Capture the cell that displays the provided text and extract its (x, y) central coordinate. 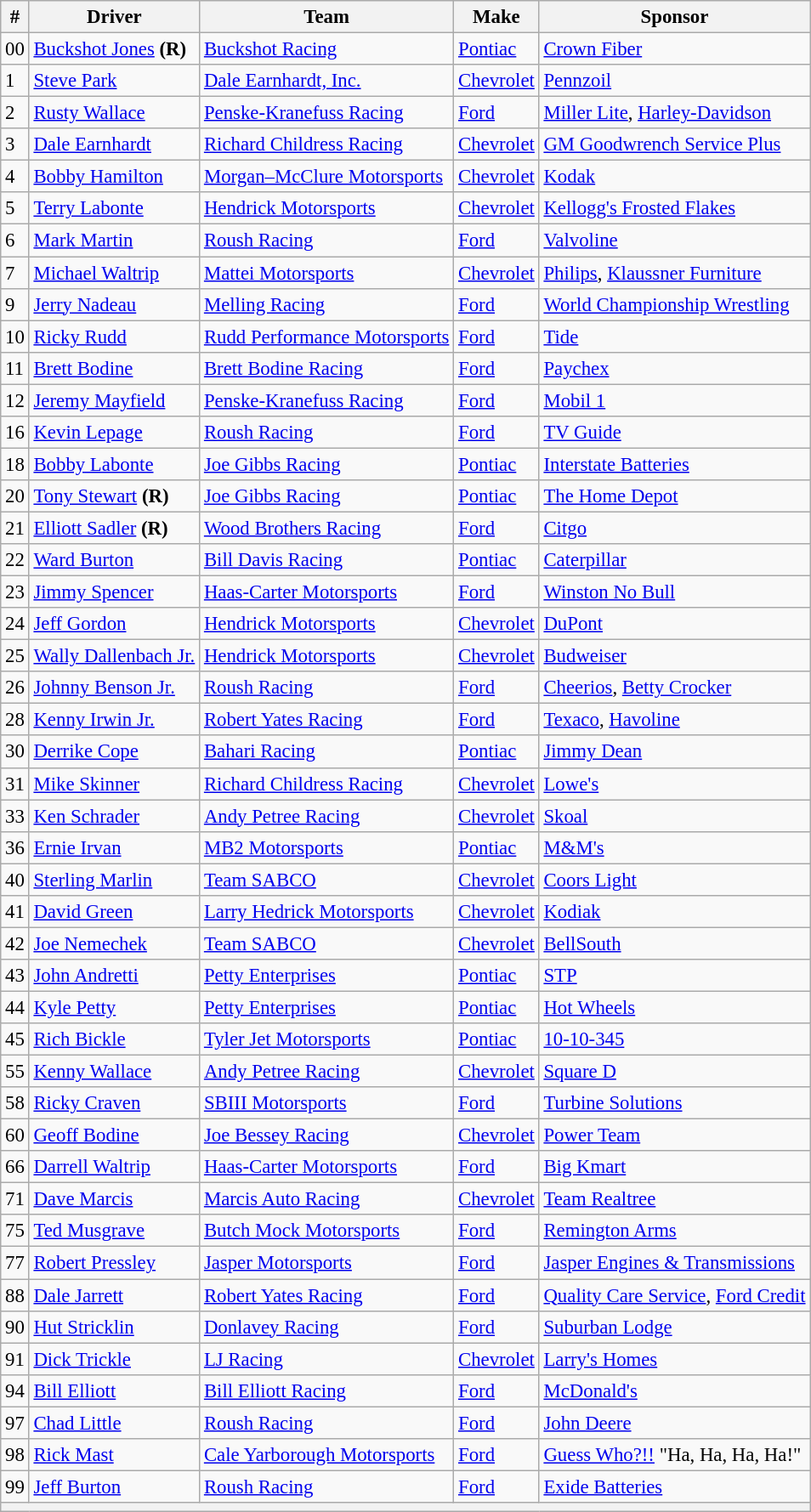
11 (15, 368)
BellSouth (675, 943)
Dale Jarrett (114, 1295)
Interstate Batteries (675, 464)
26 (15, 688)
Remington Arms (675, 1232)
Larry Hedrick Motorsports (326, 912)
Dale Earnhardt, Inc. (326, 81)
John Deere (675, 1423)
Buckshot Jones (R) (114, 49)
Ken Schrader (114, 816)
20 (15, 496)
Quality Care Service, Ford Credit (675, 1295)
Melling Racing (326, 304)
Jimmy Dean (675, 752)
Sponsor (675, 17)
Elliott Sadler (R) (114, 528)
Team Realtree (675, 1199)
98 (15, 1455)
Larry's Homes (675, 1359)
77 (15, 1263)
Bobby Labonte (114, 464)
Steve Park (114, 81)
Bill Davis Racing (326, 560)
Morgan–McClure Motorsports (326, 177)
Jerry Nadeau (114, 304)
Crown Fiber (675, 49)
7 (15, 273)
10-10-345 (675, 1039)
Rudd Performance Motorsports (326, 337)
00 (15, 49)
16 (15, 433)
91 (15, 1359)
GM Goodwrench Service Plus (675, 144)
Dale Earnhardt (114, 144)
40 (15, 880)
Team (326, 17)
Make (496, 17)
21 (15, 528)
Robert Pressley (114, 1263)
Joe Bessey Racing (326, 1135)
Jeff Gordon (114, 624)
TV Guide (675, 433)
Valvoline (675, 241)
60 (15, 1135)
45 (15, 1039)
Skoal (675, 816)
Bobby Hamilton (114, 177)
Marcis Auto Racing (326, 1199)
30 (15, 752)
Hot Wheels (675, 1007)
Miller Lite, Harley-Davidson (675, 113)
Buckshot Racing (326, 49)
Tyler Jet Motorsports (326, 1039)
5 (15, 208)
Philips, Klaussner Furniture (675, 273)
90 (15, 1327)
DuPont (675, 624)
Geoff Bodine (114, 1135)
Kodak (675, 177)
99 (15, 1487)
Lowe's (675, 784)
Mattei Motorsports (326, 273)
44 (15, 1007)
Driver (114, 17)
55 (15, 1072)
Citgo (675, 528)
31 (15, 784)
Donlavey Racing (326, 1327)
Sterling Marlin (114, 880)
M&M's (675, 847)
Brett Bodine Racing (326, 368)
Texaco, Havoline (675, 720)
Butch Mock Motorsports (326, 1232)
Michael Waltrip (114, 273)
Bill Elliott (114, 1390)
Big Kmart (675, 1167)
33 (15, 816)
36 (15, 847)
22 (15, 560)
Rusty Wallace (114, 113)
71 (15, 1199)
Tony Stewart (R) (114, 496)
Rick Mast (114, 1455)
STP (675, 976)
The Home Depot (675, 496)
Pennzoil (675, 81)
Johnny Benson Jr. (114, 688)
David Green (114, 912)
10 (15, 337)
Darrell Waltrip (114, 1167)
Jimmy Spencer (114, 592)
97 (15, 1423)
Ricky Rudd (114, 337)
Bahari Racing (326, 752)
88 (15, 1295)
Hut Stricklin (114, 1327)
Brett Bodine (114, 368)
Paychex (675, 368)
Wally Dallenbach Jr. (114, 656)
Jasper Engines & Transmissions (675, 1263)
28 (15, 720)
Derrike Cope (114, 752)
Power Team (675, 1135)
Chad Little (114, 1423)
Mark Martin (114, 241)
Coors Light (675, 880)
Kenny Wallace (114, 1072)
# (15, 17)
Kellogg's Frosted Flakes (675, 208)
42 (15, 943)
66 (15, 1167)
Joe Nemechek (114, 943)
Mike Skinner (114, 784)
John Andretti (114, 976)
Kodiak (675, 912)
24 (15, 624)
18 (15, 464)
MB2 Motorsports (326, 847)
3 (15, 144)
1 (15, 81)
Budweiser (675, 656)
Bill Elliott Racing (326, 1390)
43 (15, 976)
41 (15, 912)
Suburban Lodge (675, 1327)
9 (15, 304)
World Championship Wrestling (675, 304)
Kenny Irwin Jr. (114, 720)
Kevin Lepage (114, 433)
Terry Labonte (114, 208)
Cheerios, Betty Crocker (675, 688)
Jasper Motorsports (326, 1263)
McDonald's (675, 1390)
SBIII Motorsports (326, 1103)
Ted Musgrave (114, 1232)
Mobil 1 (675, 400)
Exide Batteries (675, 1487)
Caterpillar (675, 560)
Turbine Solutions (675, 1103)
Tide (675, 337)
Square D (675, 1072)
Dave Marcis (114, 1199)
Jeff Burton (114, 1487)
Jeremy Mayfield (114, 400)
94 (15, 1390)
75 (15, 1232)
Ernie Irvan (114, 847)
Cale Yarborough Motorsports (326, 1455)
Wood Brothers Racing (326, 528)
LJ Racing (326, 1359)
25 (15, 656)
Dick Trickle (114, 1359)
Ward Burton (114, 560)
23 (15, 592)
Kyle Petty (114, 1007)
58 (15, 1103)
Winston No Bull (675, 592)
12 (15, 400)
Guess Who?!! "Ha, Ha, Ha, Ha!" (675, 1455)
4 (15, 177)
Ricky Craven (114, 1103)
6 (15, 241)
2 (15, 113)
Rich Bickle (114, 1039)
